Search for the cell housing the specified text and yield its (x, y) center coordinate. 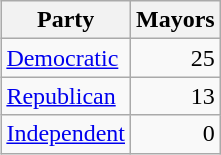
Independent (66, 134)
13 (176, 96)
Party (66, 20)
25 (176, 58)
0 (176, 134)
Mayors (176, 20)
Republican (66, 96)
Democratic (66, 58)
